Provide the [x, y] coordinate of the cell's center where the given text is located.  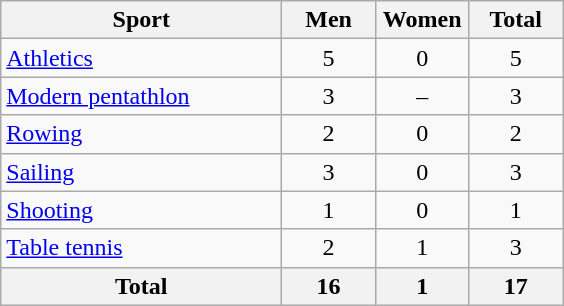
17 [516, 286]
– [422, 96]
Athletics [142, 58]
Sailing [142, 172]
Rowing [142, 134]
Table tennis [142, 248]
Women [422, 20]
Sport [142, 20]
16 [329, 286]
Men [329, 20]
Shooting [142, 210]
Modern pentathlon [142, 96]
